Scan for the cell matching the given text and deliver its [x, y] coordinate at center. 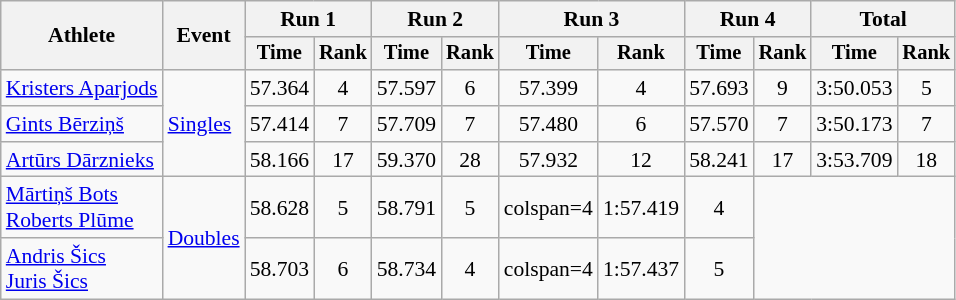
57.693 [718, 88]
Artūrs Dārznieks [82, 160]
Run 3 [592, 19]
57.364 [280, 88]
57.709 [406, 124]
58.166 [280, 160]
Mārtiņš BotsRoberts Plūme [82, 208]
Run 2 [436, 19]
Event [204, 36]
28 [470, 160]
Andris ŠicsJuris Šics [82, 268]
3:50.053 [854, 88]
Gints Bērziņš [82, 124]
58.734 [406, 268]
18 [927, 160]
3:53.709 [854, 160]
58.241 [718, 160]
Total [883, 19]
57.570 [718, 124]
1:57.419 [641, 208]
58.703 [280, 268]
Kristers Aparjods [82, 88]
Run 1 [308, 19]
57.932 [548, 160]
57.480 [548, 124]
57.414 [280, 124]
Singles [204, 124]
58.628 [280, 208]
57.597 [406, 88]
1:57.437 [641, 268]
58.791 [406, 208]
57.399 [548, 88]
Doubles [204, 238]
9 [783, 88]
59.370 [406, 160]
Athlete [82, 36]
Run 4 [748, 19]
3:50.173 [854, 124]
12 [641, 160]
